Search for the cell housing the specified text and yield its (x, y) center coordinate. 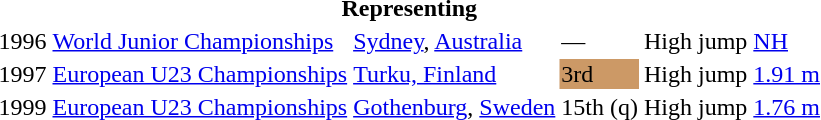
3rd (600, 74)
— (600, 41)
Turku, Finland (454, 74)
World Junior Championships (200, 41)
European U23 Championships (200, 74)
Sydney, Australia (454, 41)
